Output the (X, Y) coordinate of the center of the cell containing the given text.  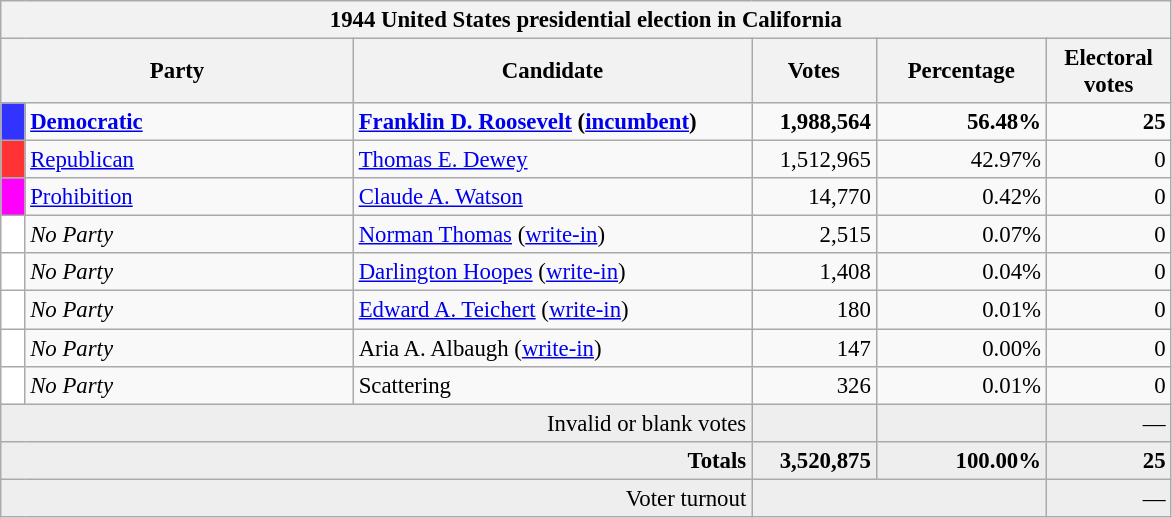
Percentage (961, 72)
Franklin D. Roosevelt (incumbent) (552, 122)
56.48% (961, 122)
3,520,875 (814, 460)
Voter turnout (376, 498)
Aria A. Albaugh (write-in) (552, 348)
Electoral votes (1108, 72)
Democratic (189, 122)
100.00% (961, 460)
180 (814, 310)
Darlington Hoopes (write-in) (552, 273)
Republican (189, 160)
0.04% (961, 273)
Claude A. Watson (552, 197)
0.07% (961, 235)
0.00% (961, 348)
147 (814, 348)
Totals (376, 460)
Candidate (552, 72)
14,770 (814, 197)
2,515 (814, 235)
1,408 (814, 273)
Thomas E. Dewey (552, 160)
1,988,564 (814, 122)
1944 United States presidential election in California (586, 20)
Norman Thomas (write-in) (552, 235)
Invalid or blank votes (376, 423)
1,512,965 (814, 160)
326 (814, 385)
42.97% (961, 160)
Votes (814, 72)
Scattering (552, 385)
0.42% (961, 197)
Prohibition (189, 197)
Party (178, 72)
Edward A. Teichert (write-in) (552, 310)
